Search for the cell housing the specified text and yield its [X, Y] center coordinate. 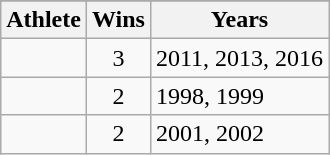
Years [239, 20]
2011, 2013, 2016 [239, 58]
2001, 2002 [239, 134]
1998, 1999 [239, 96]
Wins [118, 20]
Athlete [44, 20]
3 [118, 58]
